Provide the (x, y) coordinate of the cell's center where the given text is located.  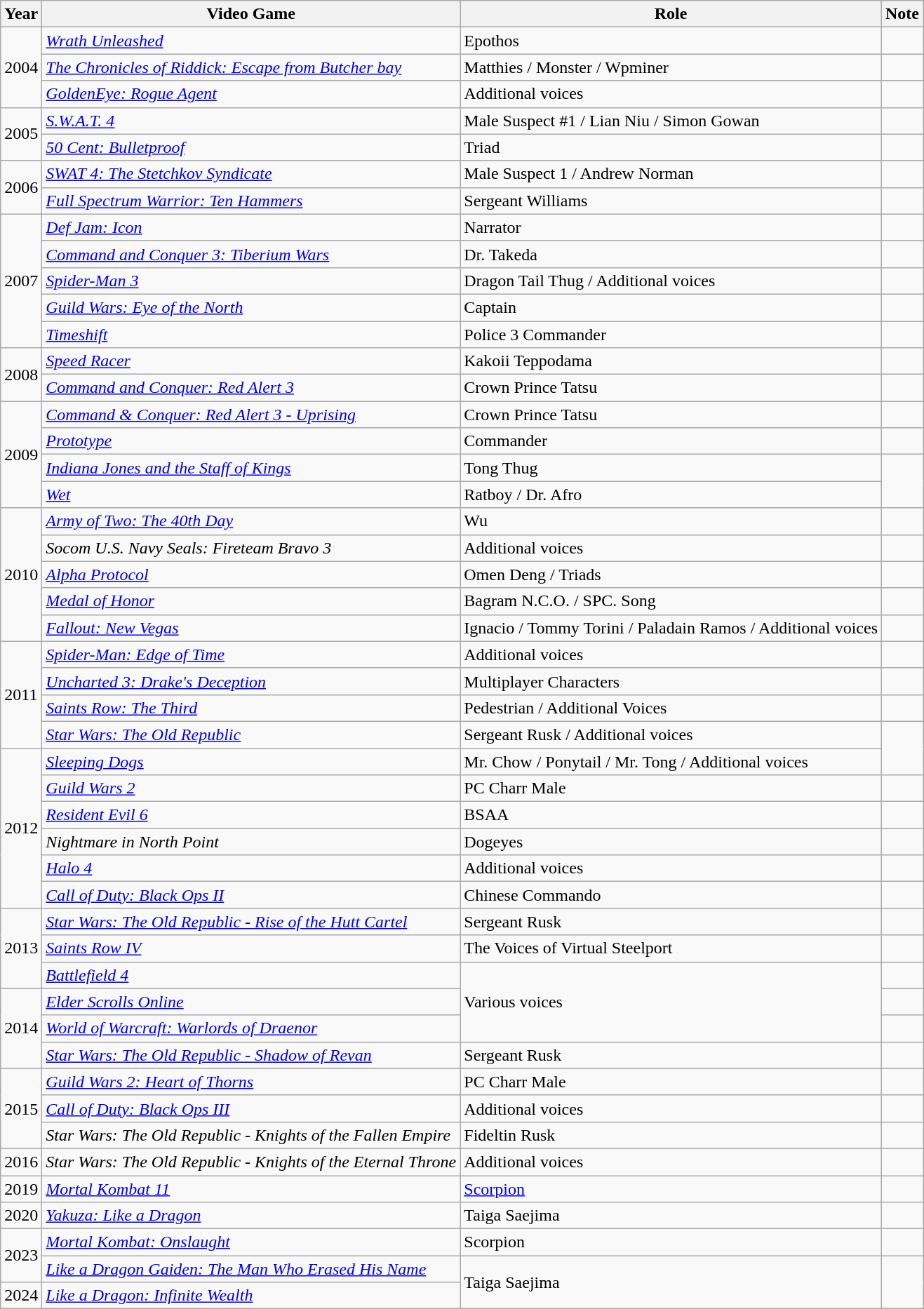
S.W.A.T. 4 (251, 121)
Male Suspect #1 / Lian Niu / Simon Gowan (671, 121)
Medal of Honor (251, 601)
2012 (21, 828)
Mortal Kombat: Onslaught (251, 1242)
Year (21, 14)
Army of Two: The 40th Day (251, 521)
Ignacio / Tommy Torini / Paladain Ramos / Additional voices (671, 628)
Kakoii Teppodama (671, 361)
2009 (21, 455)
Command and Conquer: Red Alert 3 (251, 388)
Timeshift (251, 335)
Yakuza: Like a Dragon (251, 1216)
Command & Conquer: Red Alert 3 - Uprising (251, 415)
2019 (21, 1189)
The Voices of Virtual Steelport (671, 948)
Video Game (251, 14)
Tong Thug (671, 468)
Ratboy / Dr. Afro (671, 495)
GoldenEye: Rogue Agent (251, 94)
Captain (671, 307)
World of Warcraft: Warlords of Draenor (251, 1028)
Pedestrian / Additional Voices (671, 708)
Wet (251, 495)
2015 (21, 1108)
Guild Wars 2: Heart of Thorns (251, 1082)
2010 (21, 575)
Saints Row: The Third (251, 708)
50 Cent: Bulletproof (251, 147)
Various voices (671, 1002)
Wu (671, 521)
Star Wars: The Old Republic - Rise of the Hutt Cartel (251, 922)
Role (671, 14)
Elder Scrolls Online (251, 1002)
Like a Dragon Gaiden: The Man Who Erased His Name (251, 1269)
Police 3 Commander (671, 335)
2007 (21, 281)
Nightmare in North Point (251, 842)
Like a Dragon: Infinite Wealth (251, 1296)
Call of Duty: Black Ops II (251, 895)
BSAA (671, 815)
Chinese Commando (671, 895)
Command and Conquer 3: Tiberium Wars (251, 254)
Commander (671, 441)
Omen Deng / Triads (671, 575)
Sergeant Rusk / Additional voices (671, 734)
Saints Row IV (251, 948)
Triad (671, 147)
2016 (21, 1162)
Matthies / Monster / Wpminer (671, 67)
2013 (21, 948)
Call of Duty: Black Ops III (251, 1108)
Male Suspect 1 / Andrew Norman (671, 174)
Guild Wars 2 (251, 788)
Sergeant Williams (671, 201)
Star Wars: The Old Republic - Knights of the Eternal Throne (251, 1162)
Narrator (671, 227)
Dr. Takeda (671, 254)
Multiplayer Characters (671, 681)
2008 (21, 375)
Fallout: New Vegas (251, 628)
The Chronicles of Riddick: Escape from Butcher bay (251, 67)
2020 (21, 1216)
2005 (21, 134)
Alpha Protocol (251, 575)
Mr. Chow / Ponytail / Mr. Tong / Additional voices (671, 761)
Indiana Jones and the Staff of Kings (251, 468)
Note (902, 14)
2006 (21, 187)
Star Wars: The Old Republic - Shadow of Revan (251, 1055)
Halo 4 (251, 868)
2023 (21, 1256)
Speed Racer (251, 361)
Epothos (671, 41)
Wrath Unleashed (251, 41)
Star Wars: The Old Republic - Knights of the Fallen Empire (251, 1135)
Uncharted 3: Drake's Deception (251, 681)
Resident Evil 6 (251, 815)
Prototype (251, 441)
Dragon Tail Thug / Additional voices (671, 281)
Battlefield 4 (251, 975)
2024 (21, 1296)
2004 (21, 67)
Spider-Man 3 (251, 281)
Spider-Man: Edge of Time (251, 654)
SWAT 4: The Stetchkov Syndicate (251, 174)
Def Jam: Icon (251, 227)
Bagram N.C.O. / SPC. Song (671, 601)
Mortal Kombat 11 (251, 1189)
Guild Wars: Eye of the North (251, 307)
2014 (21, 1028)
Full Spectrum Warrior: Ten Hammers (251, 201)
Sleeping Dogs (251, 761)
Fideltin Rusk (671, 1135)
Star Wars: The Old Republic (251, 734)
Dogeyes (671, 842)
2011 (21, 694)
Socom U.S. Navy Seals: Fireteam Bravo 3 (251, 548)
